Pinpoint the cell where the given text exists, returning its [x, y] midpoint coordinate. 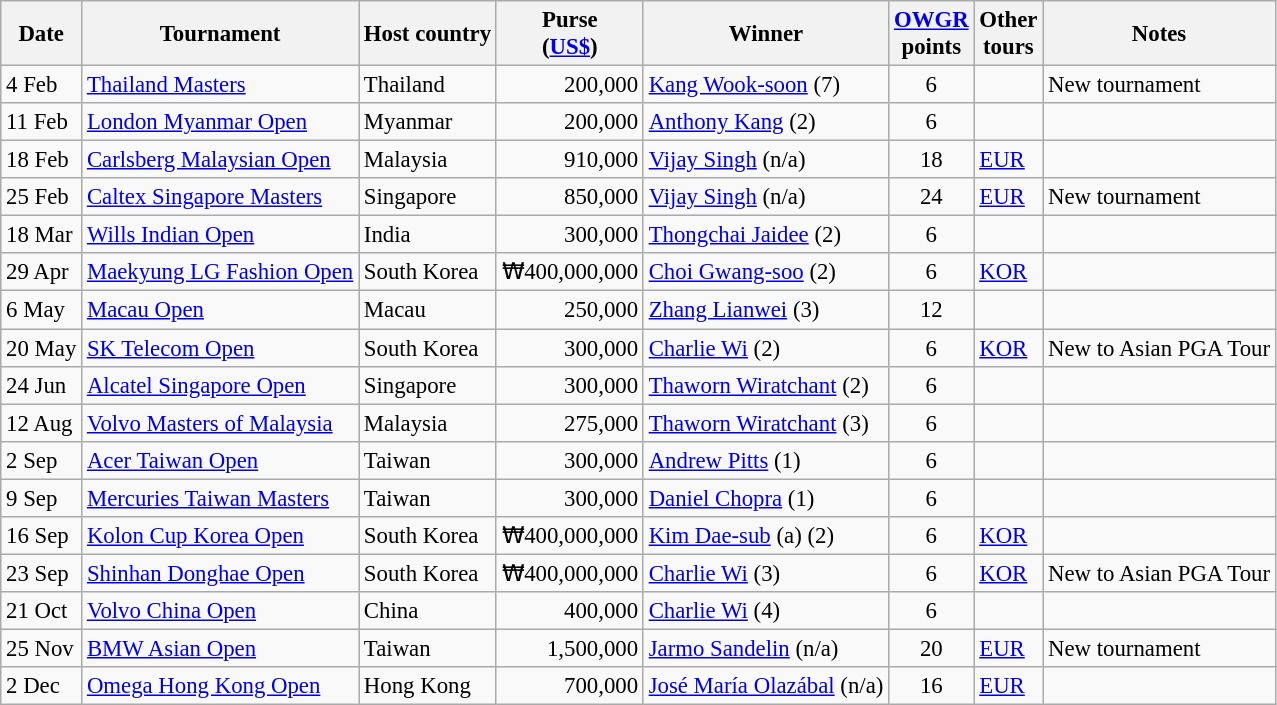
Othertours [1008, 34]
Date [42, 34]
850,000 [570, 197]
Maekyung LG Fashion Open [220, 273]
Host country [428, 34]
SK Telecom Open [220, 348]
Kolon Cup Korea Open [220, 536]
12 [932, 310]
25 Feb [42, 197]
Macau [428, 310]
Omega Hong Kong Open [220, 686]
21 Oct [42, 611]
Jarmo Sandelin (n/a) [766, 648]
Charlie Wi (2) [766, 348]
Carlsberg Malaysian Open [220, 160]
Zhang Lianwei (3) [766, 310]
700,000 [570, 686]
Macau Open [220, 310]
Thaworn Wiratchant (2) [766, 385]
275,000 [570, 423]
José María Olazábal (n/a) [766, 686]
Notes [1160, 34]
6 May [42, 310]
Andrew Pitts (1) [766, 460]
16 [932, 686]
400,000 [570, 611]
18 Mar [42, 235]
23 Sep [42, 573]
Winner [766, 34]
OWGRpoints [932, 34]
Thailand [428, 85]
Wills Indian Open [220, 235]
Myanmar [428, 122]
12 Aug [42, 423]
16 Sep [42, 536]
11 Feb [42, 122]
2 Dec [42, 686]
1,500,000 [570, 648]
Daniel Chopra (1) [766, 498]
25 Nov [42, 648]
India [428, 235]
Hong Kong [428, 686]
Thaworn Wiratchant (3) [766, 423]
Kim Dae-sub (a) (2) [766, 536]
250,000 [570, 310]
Kang Wook-soon (7) [766, 85]
BMW Asian Open [220, 648]
London Myanmar Open [220, 122]
9 Sep [42, 498]
Purse(US$) [570, 34]
Anthony Kang (2) [766, 122]
2 Sep [42, 460]
Shinhan Donghae Open [220, 573]
24 [932, 197]
Choi Gwang-soo (2) [766, 273]
Acer Taiwan Open [220, 460]
24 Jun [42, 385]
4 Feb [42, 85]
Thongchai Jaidee (2) [766, 235]
18 [932, 160]
20 May [42, 348]
Caltex Singapore Masters [220, 197]
Thailand Masters [220, 85]
Alcatel Singapore Open [220, 385]
20 [932, 648]
18 Feb [42, 160]
910,000 [570, 160]
Charlie Wi (3) [766, 573]
China [428, 611]
29 Apr [42, 273]
Tournament [220, 34]
Charlie Wi (4) [766, 611]
Mercuries Taiwan Masters [220, 498]
Volvo China Open [220, 611]
Volvo Masters of Malaysia [220, 423]
